Pinpoint the cell where the given text exists, returning its (X, Y) midpoint coordinate. 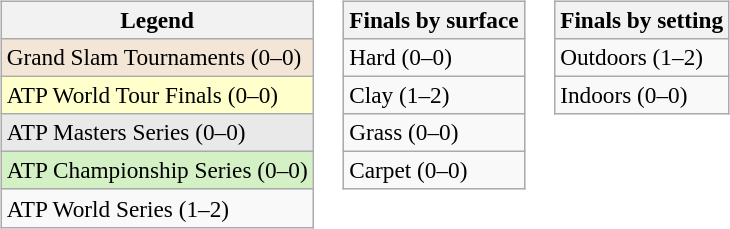
Carpet (0–0) (434, 171)
Hard (0–0) (434, 57)
Outdoors (1–2) (642, 57)
Grand Slam Tournaments (0–0) (157, 57)
Finals by surface (434, 20)
ATP World Series (1–2) (157, 208)
Grass (0–0) (434, 133)
Finals by setting (642, 20)
Legend (157, 20)
Clay (1–2) (434, 95)
ATP Championship Series (0–0) (157, 171)
ATP Masters Series (0–0) (157, 133)
Indoors (0–0) (642, 95)
ATP World Tour Finals (0–0) (157, 95)
